Provide the (X, Y) coordinate of the cell's center where the given text is located.  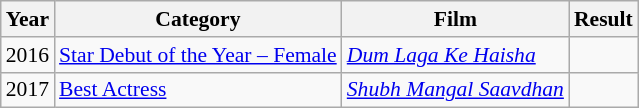
2016 (28, 55)
Star Debut of the Year – Female (198, 55)
Film (456, 19)
Result (604, 19)
2017 (28, 90)
Shubh Mangal Saavdhan (456, 90)
Dum Laga Ke Haisha (456, 55)
Category (198, 19)
Year (28, 19)
Best Actress (198, 90)
